Pinpoint the cell where the given text exists, returning its [X, Y] midpoint coordinate. 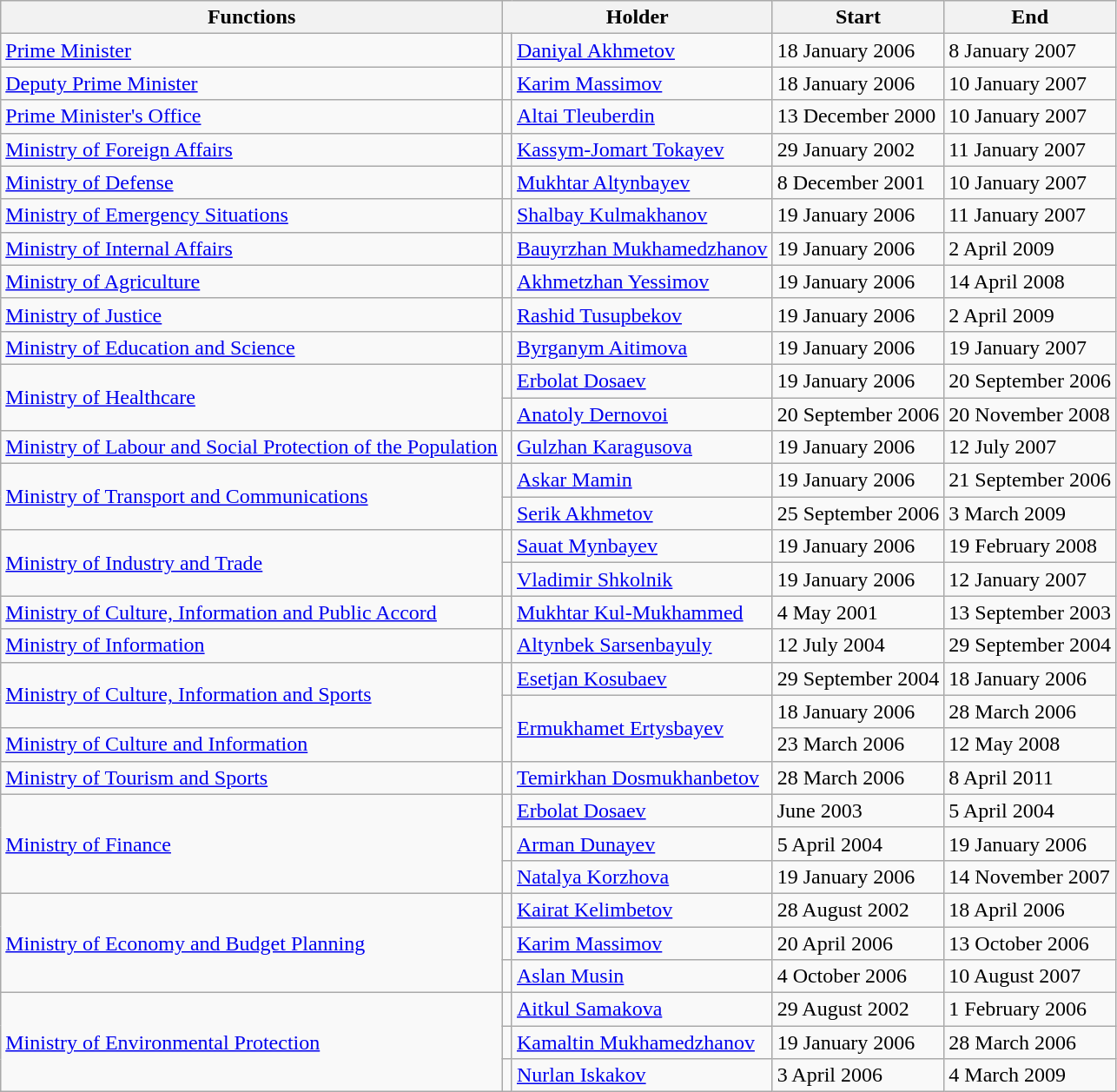
12 January 2007 [1030, 579]
3 April 2006 [858, 1075]
June 2003 [858, 811]
Ministry of Environmental Protection [252, 1042]
Ministry of Justice [252, 314]
Esetjan Kosubaev [642, 678]
13 September 2003 [1030, 612]
Askar Mamin [642, 480]
Ministry of Culture and Information [252, 745]
Mukhtar Altynbayev [642, 182]
4 May 2001 [858, 612]
Mukhtar Kul-Mukhammed [642, 612]
Vladimir Shkolnik [642, 579]
Ministry of Foreign Affairs [252, 149]
Ministry of Agriculture [252, 281]
21 September 2006 [1030, 480]
10 August 2007 [1030, 976]
Temirkhan Dosmukhanbetov [642, 778]
Rashid Tusupbekov [642, 314]
20 April 2006 [858, 943]
28 August 2002 [858, 910]
Ermukhamet Ertysbayev [642, 728]
20 November 2008 [1030, 414]
Nurlan Iskakov [642, 1075]
13 October 2006 [1030, 943]
Arman Dunayev [642, 844]
12 May 2008 [1030, 745]
Ministry of Education and Science [252, 347]
Functions [252, 17]
Ministry of Healthcare [252, 397]
Ministry of Emergency Situations [252, 215]
29 January 2002 [858, 149]
Prime Minister [252, 50]
Ministry of Internal Affairs [252, 248]
Start [858, 17]
Daniyal Akhmetov [642, 50]
8 December 2001 [858, 182]
Ministry of Culture, Information and Public Accord [252, 612]
Kassym-Jomart Tokayev [642, 149]
12 July 2004 [858, 645]
Bauyrzhan Mukhamedzhanov [642, 248]
29 August 2002 [858, 1009]
Sauat Mynbayev [642, 546]
13 December 2000 [858, 116]
14 April 2008 [1030, 281]
Ministry of Culture, Information and Sports [252, 695]
19 January 2007 [1030, 347]
18 April 2006 [1030, 910]
8 January 2007 [1030, 50]
Aitkul Samakova [642, 1009]
Aslan Musin [642, 976]
4 March 2009 [1030, 1075]
Ministry of Industry and Trade [252, 563]
Kairat Kelimbetov [642, 910]
8 April 2011 [1030, 778]
Ministry of Finance [252, 844]
23 March 2006 [858, 745]
Holder [638, 17]
1 February 2006 [1030, 1009]
Anatoly Dernovoi [642, 414]
Ministry of Transport and Communications [252, 497]
Akhmetzhan Yessimov [642, 281]
14 November 2007 [1030, 877]
19 February 2008 [1030, 546]
Ministry of Information [252, 645]
Altai Tleuberdin [642, 116]
Natalya Korzhova [642, 877]
Ministry of Tourism and Sports [252, 778]
Ministry of Economy and Budget Planning [252, 943]
3 March 2009 [1030, 513]
Byrganym Aitimova [642, 347]
Serik Akhmetov [642, 513]
Kamaltin Mukhamedzhanov [642, 1042]
Shalbay Kulmakhanov [642, 215]
Gulzhan Karagusova [642, 447]
End [1030, 17]
Altynbek Sarsenbayuly [642, 645]
Ministry of Labour and Social Protection of the Population [252, 447]
4 October 2006 [858, 976]
12 July 2007 [1030, 447]
Deputy Prime Minister [252, 83]
Prime Minister's Office [252, 116]
Ministry of Defense [252, 182]
25 September 2006 [858, 513]
